Return the (x, y) coordinate for the center point of the cell that contains the specified text.  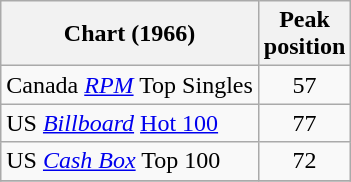
Canada RPM Top Singles (130, 85)
57 (304, 85)
US Billboard Hot 100 (130, 123)
77 (304, 123)
Chart (1966) (130, 34)
Peakposition (304, 34)
72 (304, 161)
US Cash Box Top 100 (130, 161)
